From the cell containing the given text, extract its center point as (X, Y) coordinate. 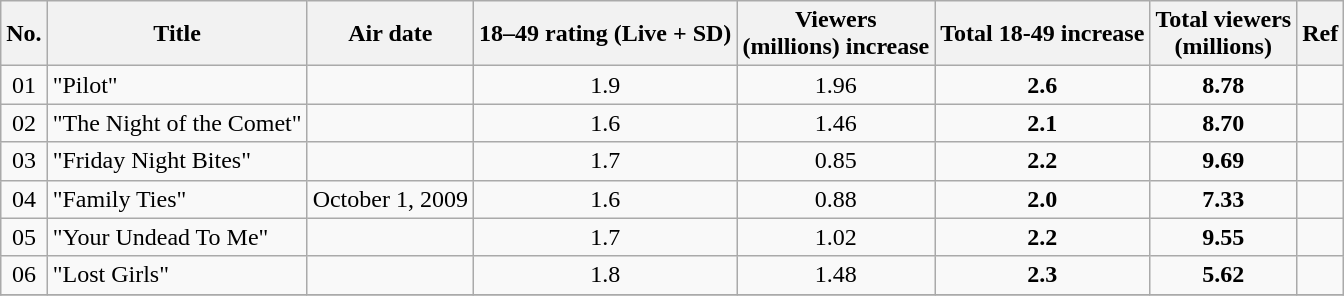
01 (24, 85)
"Family Ties" (177, 199)
05 (24, 237)
5.62 (1224, 275)
Title (177, 34)
"Friday Night Bites" (177, 161)
1.46 (836, 123)
06 (24, 275)
2.1 (1042, 123)
Viewers(millions) increase (836, 34)
02 (24, 123)
9.69 (1224, 161)
2.0 (1042, 199)
October 1, 2009 (390, 199)
03 (24, 161)
2.3 (1042, 275)
1.48 (836, 275)
Air date (390, 34)
2.6 (1042, 85)
"Pilot" (177, 85)
8.70 (1224, 123)
Total 18-49 increase (1042, 34)
1.96 (836, 85)
No. (24, 34)
04 (24, 199)
8.78 (1224, 85)
9.55 (1224, 237)
0.88 (836, 199)
7.33 (1224, 199)
0.85 (836, 161)
1.8 (604, 275)
1.9 (604, 85)
"The Night of the Comet" (177, 123)
18–49 rating (Live + SD) (604, 34)
1.02 (836, 237)
"Your Undead To Me" (177, 237)
Total viewers(millions) (1224, 34)
"Lost Girls" (177, 275)
Ref (1320, 34)
